Extract the (X, Y) coordinate from the center of the cell holding the provided text.  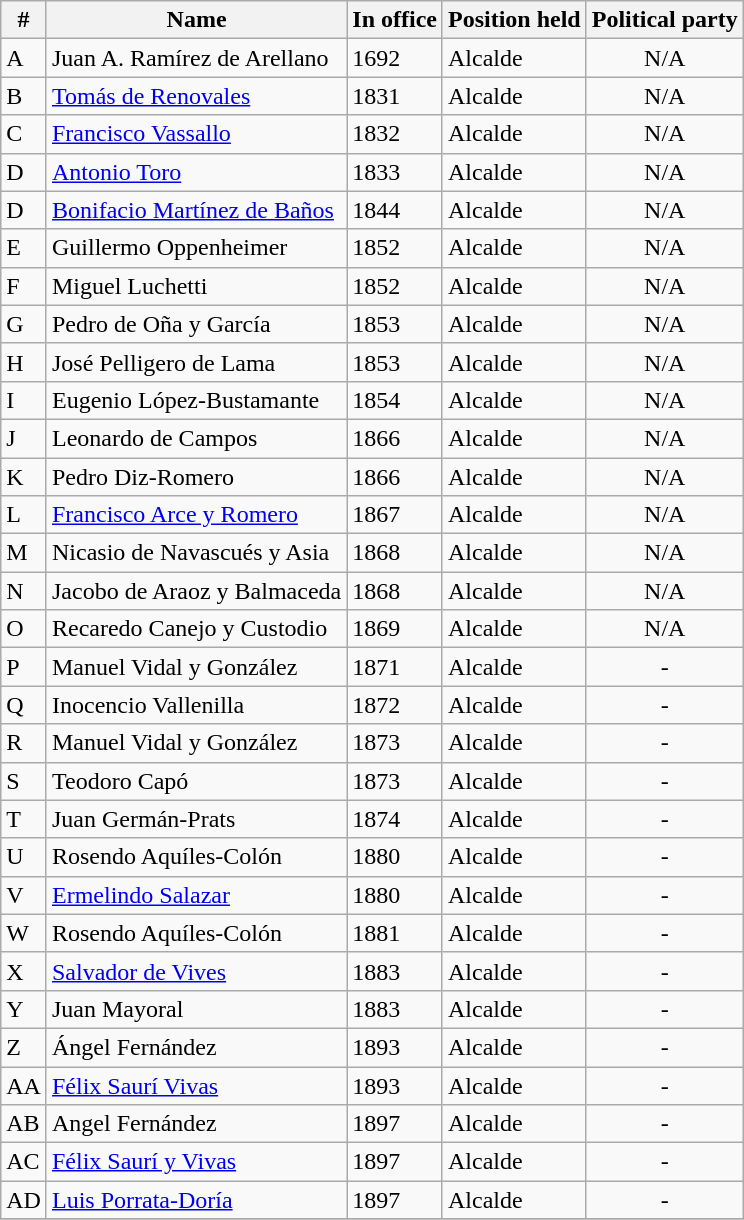
Salvador de Vives (196, 971)
Teodoro Capó (196, 781)
Juan Mayoral (196, 1009)
V (24, 895)
Luis Porrata-Doría (196, 1200)
Tomás de Renovales (196, 96)
José Pelligero de Lama (196, 362)
AB (24, 1124)
Miguel Luchetti (196, 286)
AA (24, 1085)
J (24, 438)
1833 (395, 172)
X (24, 971)
M (24, 553)
L (24, 515)
1854 (395, 400)
T (24, 819)
R (24, 743)
In office (395, 20)
Pedro de Oña y García (196, 324)
Francisco Arce y Romero (196, 515)
1692 (395, 58)
1867 (395, 515)
Angel Fernández (196, 1124)
Jacobo de Araoz y Balmaceda (196, 591)
1881 (395, 933)
1844 (395, 210)
Pedro Diz-Romero (196, 477)
S (24, 781)
AC (24, 1162)
Name (196, 20)
F (24, 286)
A (24, 58)
Ermelindo Salazar (196, 895)
1872 (395, 705)
W (24, 933)
Bonifacio Martínez de Baños (196, 210)
Inocencio Vallenilla (196, 705)
1832 (395, 134)
Juan A. Ramírez de Arellano (196, 58)
K (24, 477)
G (24, 324)
C (24, 134)
1869 (395, 629)
Antonio Toro (196, 172)
1871 (395, 667)
Y (24, 1009)
Félix Saurí y Vivas (196, 1162)
I (24, 400)
1874 (395, 819)
U (24, 857)
Z (24, 1047)
O (24, 629)
Political party (664, 20)
Guillermo Oppenheimer (196, 248)
B (24, 96)
H (24, 362)
Q (24, 705)
AD (24, 1200)
P (24, 667)
Francisco Vassallo (196, 134)
Ángel Fernández (196, 1047)
# (24, 20)
Recaredo Canejo y Custodio (196, 629)
Eugenio López-Bustamante (196, 400)
Juan Germán-Prats (196, 819)
Félix Saurí Vivas (196, 1085)
Position held (514, 20)
E (24, 248)
Nicasio de Navascués y Asia (196, 553)
Leonardo de Campos (196, 438)
1831 (395, 96)
N (24, 591)
